From the cell containing the given text, extract its center point as [x, y] coordinate. 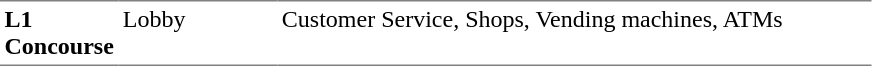
Lobby [198, 33]
Customer Service, Shops, Vending machines, ATMs [574, 33]
L1Concourse [59, 33]
